Search for the cell housing the specified text and yield its (X, Y) center coordinate. 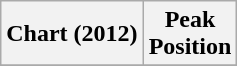
PeakPosition (190, 34)
Chart (2012) (72, 34)
